Identify which cell holds the provided text, then report its [x, y] central coordinate. 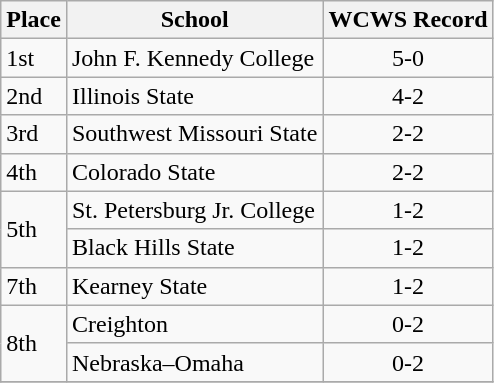
8th [34, 343]
7th [34, 286]
2nd [34, 96]
Place [34, 20]
5th [34, 229]
4-2 [408, 96]
Black Hills State [194, 248]
4th [34, 172]
School [194, 20]
5-0 [408, 58]
1st [34, 58]
John F. Kennedy College [194, 58]
Southwest Missouri State [194, 134]
Colorado State [194, 172]
St. Petersburg Jr. College [194, 210]
Nebraska–Omaha [194, 362]
Creighton [194, 324]
3rd [34, 134]
Kearney State [194, 286]
WCWS Record [408, 20]
Illinois State [194, 96]
